Provide the [x, y] coordinate of the cell's center where the given text is located.  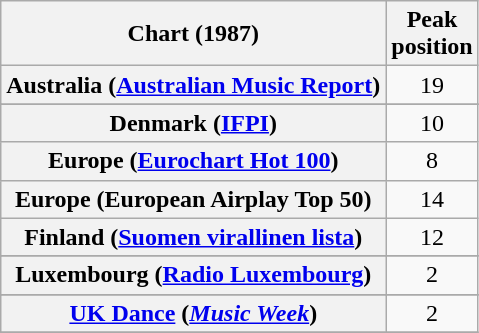
12 [432, 237]
Peakposition [432, 34]
UK Dance (Music Week) [194, 313]
Luxembourg (Radio Luxembourg) [194, 275]
8 [432, 161]
Denmark (IFPI) [194, 123]
19 [432, 85]
Europe (European Airplay Top 50) [194, 199]
Australia (Australian Music Report) [194, 85]
10 [432, 123]
Europe (Eurochart Hot 100) [194, 161]
Chart (1987) [194, 34]
14 [432, 199]
Finland (Suomen virallinen lista) [194, 237]
